For the text-containing cell, return its midpoint in (x, y) coordinate format. 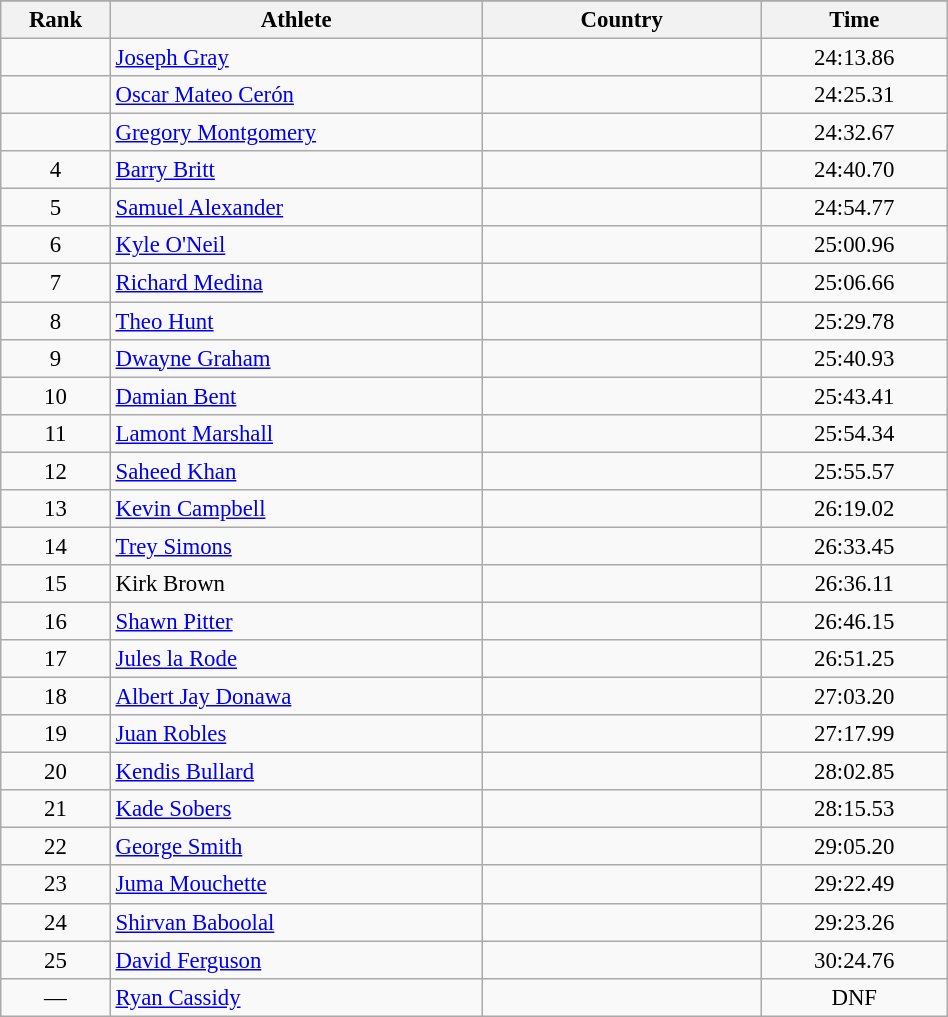
Shawn Pitter (296, 621)
Samuel Alexander (296, 208)
29:05.20 (854, 847)
18 (56, 697)
Time (854, 20)
Juan Robles (296, 734)
25:43.41 (854, 396)
24:13.86 (854, 58)
David Ferguson (296, 960)
22 (56, 847)
15 (56, 584)
28:02.85 (854, 772)
25 (56, 960)
30:24.76 (854, 960)
Theo Hunt (296, 321)
29:22.49 (854, 885)
26:36.11 (854, 584)
26:46.15 (854, 621)
Kirk Brown (296, 584)
29:23.26 (854, 922)
8 (56, 321)
25:55.57 (854, 471)
Trey Simons (296, 546)
14 (56, 546)
Richard Medina (296, 283)
25:00.96 (854, 245)
Jules la Rode (296, 659)
19 (56, 734)
Joseph Gray (296, 58)
24:40.70 (854, 170)
Damian Bent (296, 396)
26:19.02 (854, 509)
26:51.25 (854, 659)
Country (622, 20)
DNF (854, 997)
24:32.67 (854, 133)
23 (56, 885)
Barry Britt (296, 170)
— (56, 997)
28:15.53 (854, 809)
24 (56, 922)
6 (56, 245)
20 (56, 772)
21 (56, 809)
Lamont Marshall (296, 433)
25:06.66 (854, 283)
10 (56, 396)
11 (56, 433)
12 (56, 471)
5 (56, 208)
13 (56, 509)
26:33.45 (854, 546)
Ryan Cassidy (296, 997)
27:17.99 (854, 734)
25:40.93 (854, 358)
Rank (56, 20)
Albert Jay Donawa (296, 697)
24:25.31 (854, 95)
27:03.20 (854, 697)
Kade Sobers (296, 809)
Kevin Campbell (296, 509)
4 (56, 170)
17 (56, 659)
Gregory Montgomery (296, 133)
25:29.78 (854, 321)
George Smith (296, 847)
16 (56, 621)
Kendis Bullard (296, 772)
Saheed Khan (296, 471)
Kyle O'Neil (296, 245)
Oscar Mateo Cerón (296, 95)
9 (56, 358)
Shirvan Baboolal (296, 922)
25:54.34 (854, 433)
Athlete (296, 20)
7 (56, 283)
24:54.77 (854, 208)
Dwayne Graham (296, 358)
Juma Mouchette (296, 885)
